Locate the cell with the specified text and output its (X, Y) center coordinate. 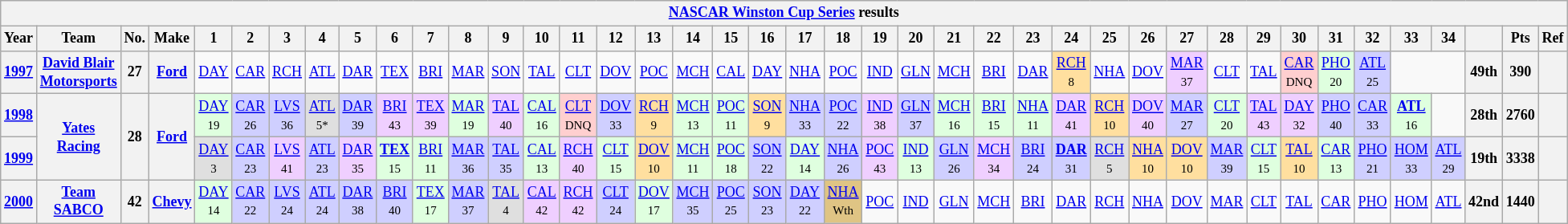
BRI11 (430, 158)
SON (506, 72)
DOV33 (616, 116)
20 (916, 39)
LVS36 (287, 116)
25 (1110, 39)
2000 (19, 202)
DOV40 (1148, 116)
26 (1148, 39)
DAR35 (358, 158)
MCH16 (954, 116)
HOM (1411, 202)
MAR36 (468, 158)
5 (358, 39)
TAL10 (1299, 158)
CLTDNQ (578, 116)
CAL13 (541, 158)
1 (214, 39)
RCH40 (578, 158)
DAR38 (358, 202)
CAR13 (1336, 158)
CAR26 (250, 116)
1997 (19, 72)
31 (1336, 39)
1998 (19, 116)
12 (616, 39)
TEX (395, 72)
22 (994, 39)
3338 (1521, 158)
DAY19 (214, 116)
Yates Racing (79, 136)
MAR27 (1187, 116)
21 (954, 39)
RCH8 (1071, 72)
BRI24 (1033, 158)
POC18 (731, 158)
No. (135, 39)
CAL (731, 72)
IND38 (880, 116)
ATL23 (322, 158)
49th (1484, 72)
LVS24 (287, 202)
PHO20 (1336, 72)
DAY32 (1299, 116)
17 (805, 39)
DAR41 (1071, 116)
NASCAR Winston Cup Series results (784, 13)
MCH35 (693, 202)
CAL42 (541, 202)
MCH34 (994, 158)
ATL16 (1411, 116)
9 (506, 39)
16 (768, 39)
LVS41 (287, 158)
RCH42 (578, 202)
10 (541, 39)
SON23 (768, 202)
CAR33 (1373, 116)
42 (135, 202)
CAR22 (250, 202)
SON9 (768, 116)
Team (79, 39)
Pts (1521, 39)
Year (19, 39)
GLN37 (916, 116)
24 (1071, 39)
TEX39 (430, 116)
6 (395, 39)
4 (322, 39)
BRI15 (994, 116)
NHA11 (1033, 116)
Chevy (172, 202)
HOM33 (1411, 158)
DAR31 (1071, 158)
3 (287, 39)
14 (693, 39)
ATL24 (322, 202)
33 (1411, 39)
POC11 (731, 116)
2 (250, 39)
David Blair Motorsports (79, 72)
390 (1521, 72)
MAR19 (468, 116)
34 (1448, 39)
NHA10 (1148, 158)
DAY3 (214, 158)
SON22 (768, 158)
TAL43 (1264, 116)
CAR23 (250, 158)
POC25 (731, 202)
42nd (1484, 202)
RCH9 (654, 116)
8 (468, 39)
Ref (1553, 39)
1440 (1521, 202)
MCH13 (693, 116)
MCH11 (693, 158)
ATL5* (322, 116)
CLT24 (616, 202)
32 (1373, 39)
19th (1484, 158)
TEX15 (395, 158)
GLN26 (954, 158)
RCH10 (1110, 116)
ATL29 (1448, 158)
POC22 (843, 116)
7 (430, 39)
1999 (19, 158)
ATL25 (1373, 72)
30 (1299, 39)
TAL4 (506, 202)
18 (843, 39)
CAL16 (541, 116)
BRI43 (395, 116)
POC43 (880, 158)
MAR39 (1227, 158)
19 (880, 39)
NHA26 (843, 158)
TAL35 (506, 158)
Make (172, 39)
23 (1033, 39)
29 (1264, 39)
RCH5 (1110, 158)
CARDNQ (1299, 72)
11 (578, 39)
NHAWth (843, 202)
PHO (1373, 202)
CLT20 (1227, 116)
TAL40 (506, 116)
IND13 (916, 158)
DAR39 (358, 116)
13 (654, 39)
PHO21 (1373, 158)
15 (731, 39)
TEX17 (430, 202)
28th (1484, 116)
Team SABCO (79, 202)
NHA33 (805, 116)
DAY22 (805, 202)
2760 (1521, 116)
BRI40 (395, 202)
DOV17 (654, 202)
PHO40 (1336, 116)
